Scan for the cell matching the given text and deliver its (X, Y) coordinate at center. 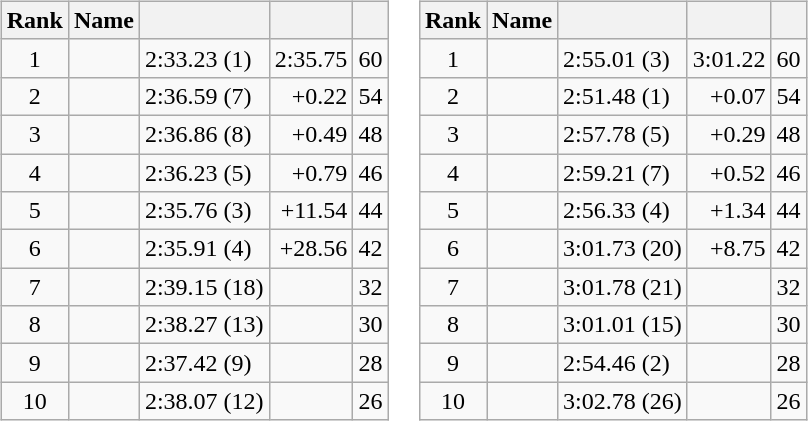
2:35.75 (311, 58)
2:38.07 (12) (204, 401)
2:33.23 (1) (204, 58)
2:36.86 (8) (204, 134)
+1.34 (729, 211)
3:01.78 (21) (623, 287)
2:56.33 (4) (623, 211)
+0.07 (729, 96)
2:59.21 (7) (623, 173)
3:01.01 (15) (623, 325)
3:02.78 (26) (623, 401)
2:36.59 (7) (204, 96)
2:51.48 (1) (623, 96)
+0.29 (729, 134)
2:35.91 (4) (204, 249)
2:36.23 (5) (204, 173)
+0.79 (311, 173)
2:39.15 (18) (204, 287)
+11.54 (311, 211)
2:57.78 (5) (623, 134)
2:35.76 (3) (204, 211)
3:01.22 (729, 58)
+0.22 (311, 96)
+0.49 (311, 134)
3:01.73 (20) (623, 249)
+8.75 (729, 249)
2:55.01 (3) (623, 58)
2:37.42 (9) (204, 363)
2:38.27 (13) (204, 325)
+0.52 (729, 173)
2:54.46 (2) (623, 363)
+28.56 (311, 249)
